Pinpoint the cell where the given text exists, returning its (X, Y) midpoint coordinate. 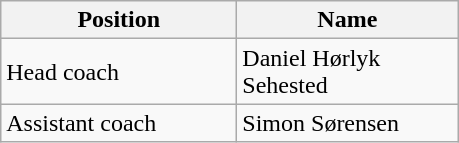
Simon Sørensen (348, 123)
Name (348, 20)
Assistant coach (119, 123)
Daniel Hørlyk Sehested (348, 72)
Position (119, 20)
Head coach (119, 72)
